Return the [x, y] coordinate for the center point of the cell that contains the specified text.  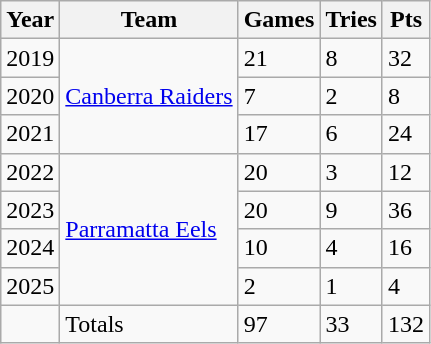
Games [279, 20]
2020 [30, 96]
12 [406, 172]
Team [149, 20]
16 [406, 248]
Parramatta Eels [149, 229]
17 [279, 134]
9 [352, 210]
2021 [30, 134]
3 [352, 172]
24 [406, 134]
6 [352, 134]
2025 [30, 286]
132 [406, 324]
Tries [352, 20]
Pts [406, 20]
7 [279, 96]
1 [352, 286]
Totals [149, 324]
2024 [30, 248]
2023 [30, 210]
32 [406, 58]
33 [352, 324]
36 [406, 210]
Year [30, 20]
21 [279, 58]
2022 [30, 172]
97 [279, 324]
10 [279, 248]
Canberra Raiders [149, 96]
2019 [30, 58]
